Determine the [X, Y] coordinate at the center of the cell enclosing the given text.  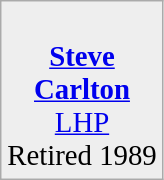
SteveCarltonLHPRetired 1989 [82, 90]
